For the text-containing cell, return its midpoint in (X, Y) coordinate format. 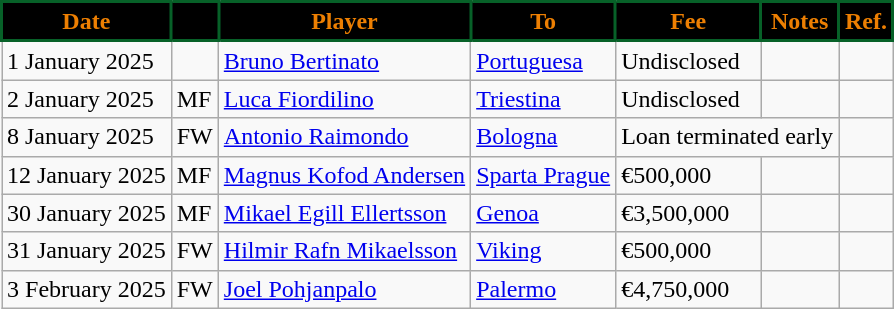
Luca Fiordilino (344, 99)
31 January 2025 (87, 251)
Loan terminated early (728, 137)
3 February 2025 (87, 289)
Bologna (544, 137)
Joel Pohjanpalo (344, 289)
Fee (688, 22)
1 January 2025 (87, 60)
Antonio Raimondo (344, 137)
Sparta Prague (544, 175)
To (544, 22)
Portuguesa (544, 60)
Bruno Bertinato (344, 60)
Player (344, 22)
Triestina (544, 99)
Magnus Kofod Andersen (344, 175)
12 January 2025 (87, 175)
Palermo (544, 289)
2 January 2025 (87, 99)
€4,750,000 (688, 289)
€3,500,000 (688, 213)
Date (87, 22)
Mikael Egill Ellertsson (344, 213)
8 January 2025 (87, 137)
30 January 2025 (87, 213)
Genoa (544, 213)
Ref. (866, 22)
Notes (800, 22)
Hilmir Rafn Mikaelsson (344, 251)
Viking (544, 251)
